Search for the cell housing the specified text and yield its (X, Y) center coordinate. 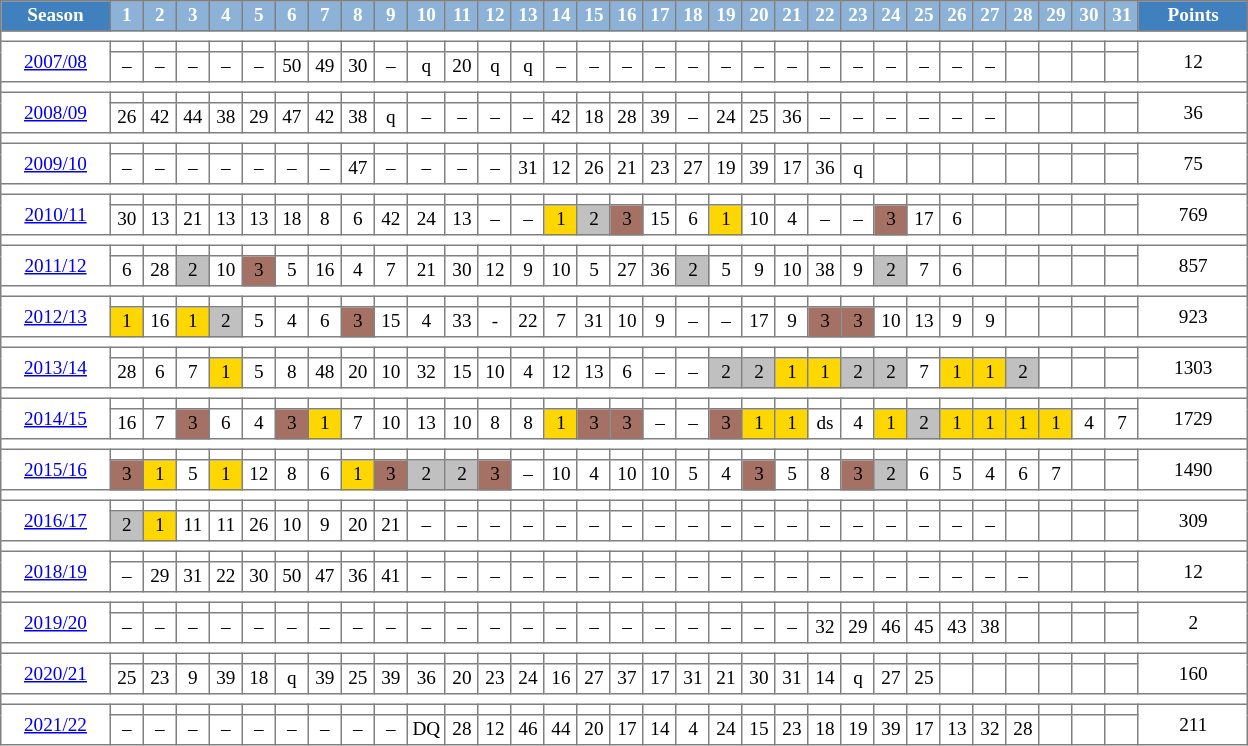
41 (390, 577)
ds (824, 424)
1490 (1193, 469)
2007/08 (56, 61)
Points (1193, 16)
45 (924, 628)
2008/09 (56, 112)
- (494, 322)
2016/17 (56, 520)
2012/13 (56, 316)
DQ (426, 730)
769 (1193, 214)
48 (324, 373)
1729 (1193, 418)
Season (56, 16)
75 (1193, 163)
160 (1193, 673)
2021/22 (56, 724)
2020/21 (56, 673)
309 (1193, 520)
2010/11 (56, 214)
33 (462, 322)
857 (1193, 265)
2014/15 (56, 418)
2011/12 (56, 265)
49 (324, 67)
37 (626, 679)
2009/10 (56, 163)
2015/16 (56, 469)
211 (1193, 724)
923 (1193, 316)
2013/14 (56, 367)
1303 (1193, 367)
2018/19 (56, 571)
43 (956, 628)
2019/20 (56, 622)
